Identify which cell holds the provided text, then report its [X, Y] central coordinate. 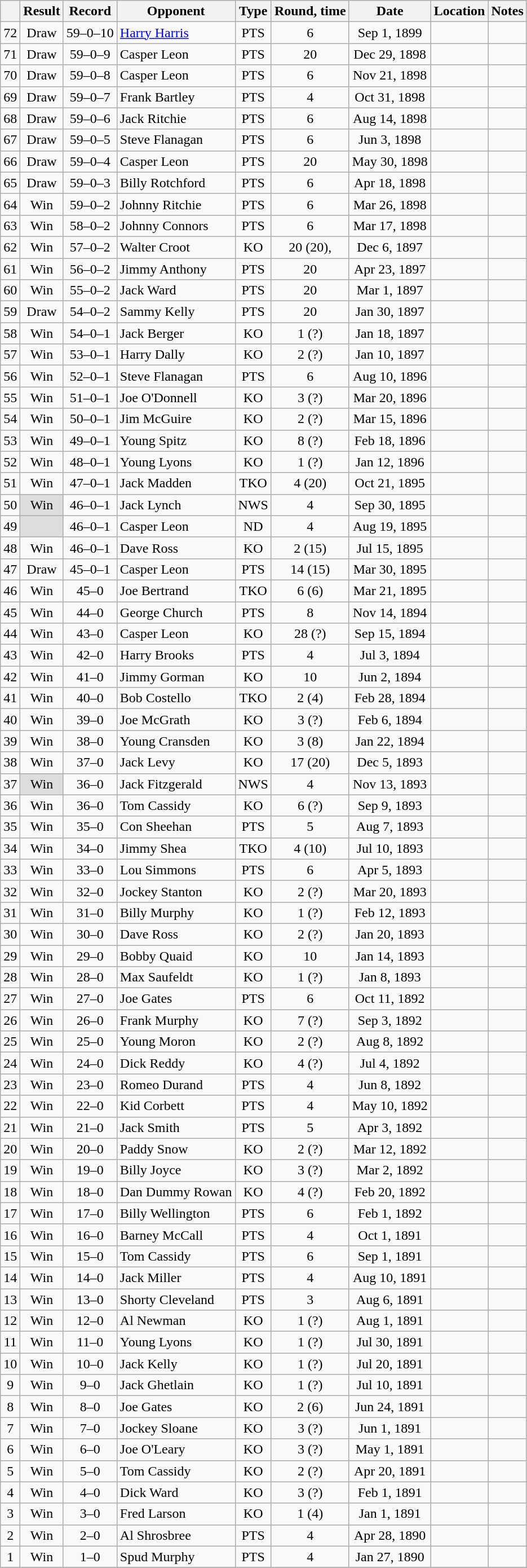
44–0 [90, 612]
7–0 [90, 1428]
Billy Rotchford [176, 183]
Jimmy Gorman [176, 677]
55 [10, 398]
4 (20) [310, 483]
34–0 [90, 848]
Dec 29, 1898 [390, 54]
Walter Croot [176, 247]
25 [10, 1042]
28–0 [90, 977]
Jul 10, 1891 [390, 1385]
53 [10, 441]
Joe O'Donnell [176, 398]
Frank Murphy [176, 1020]
45–0–1 [90, 569]
37 [10, 784]
15–0 [90, 1256]
1 [10, 1557]
Record [90, 11]
68 [10, 118]
Bob Costello [176, 698]
30–0 [90, 934]
4 (10) [310, 848]
3–0 [90, 1514]
Feb 1, 1892 [390, 1213]
49–0–1 [90, 441]
Kid Corbett [176, 1106]
Jan 10, 1897 [390, 355]
58–0–2 [90, 226]
Harry Harris [176, 33]
8 (?) [310, 441]
Feb 20, 1892 [390, 1192]
Result [42, 11]
Jimmy Shea [176, 848]
1 (4) [310, 1514]
Apr 18, 1898 [390, 183]
69 [10, 97]
Jul 30, 1891 [390, 1342]
Jun 24, 1891 [390, 1407]
58 [10, 333]
22 [10, 1106]
Jack Levy [176, 763]
64 [10, 204]
13 [10, 1299]
Oct 11, 1892 [390, 999]
18–0 [90, 1192]
56 [10, 376]
51–0–1 [90, 398]
Oct 31, 1898 [390, 97]
5–0 [90, 1471]
17 (20) [310, 763]
Jack Ritchie [176, 118]
59–0–9 [90, 54]
16 [10, 1235]
18 [10, 1192]
20 (20), [310, 247]
26 [10, 1020]
48–0–1 [90, 462]
54–0–2 [90, 312]
Mar 15, 1896 [390, 419]
Apr 20, 1891 [390, 1471]
71 [10, 54]
Young Cransden [176, 741]
24–0 [90, 1063]
59–0–10 [90, 33]
54 [10, 419]
41 [10, 698]
59–0–7 [90, 97]
Jan 27, 1890 [390, 1557]
2–0 [90, 1535]
16–0 [90, 1235]
Mar 12, 1892 [390, 1149]
Joe McGrath [176, 720]
Sep 15, 1894 [390, 634]
Jan 30, 1897 [390, 312]
51 [10, 483]
72 [10, 33]
34 [10, 848]
Sep 3, 1892 [390, 1020]
Aug 7, 1893 [390, 827]
65 [10, 183]
Spud Murphy [176, 1557]
4–0 [90, 1492]
53–0–1 [90, 355]
Mar 21, 1895 [390, 591]
Romeo Durand [176, 1085]
Jul 15, 1895 [390, 548]
24 [10, 1063]
Sep 9, 1893 [390, 805]
30 [10, 934]
14–0 [90, 1278]
Lou Simmons [176, 870]
Jun 1, 1891 [390, 1428]
Nov 21, 1898 [390, 76]
59–0–8 [90, 76]
2 [10, 1535]
46 [10, 591]
12–0 [90, 1321]
Jan 18, 1897 [390, 333]
62 [10, 247]
Johnny Ritchie [176, 204]
Mar 26, 1898 [390, 204]
Sammy Kelly [176, 312]
Jack Ward [176, 290]
7 (?) [310, 1020]
40 [10, 720]
Harry Brooks [176, 655]
Fred Larson [176, 1514]
Bobby Quaid [176, 956]
Joe Bertrand [176, 591]
11 [10, 1342]
Aug 6, 1891 [390, 1299]
Billy Joyce [176, 1170]
42 [10, 677]
31 [10, 913]
Jack Smith [176, 1127]
Jul 3, 1894 [390, 655]
28 (?) [310, 634]
Jan 8, 1893 [390, 977]
Jan 22, 1894 [390, 741]
67 [10, 140]
Billy Murphy [176, 913]
Dec 5, 1893 [390, 763]
Jack Madden [176, 483]
27 [10, 999]
52 [10, 462]
Feb 12, 1893 [390, 913]
48 [10, 548]
14 (15) [310, 569]
45 [10, 612]
Apr 3, 1892 [390, 1127]
41–0 [90, 677]
Mar 30, 1895 [390, 569]
29 [10, 956]
21 [10, 1127]
Aug 14, 1898 [390, 118]
6 (?) [310, 805]
59–0–2 [90, 204]
Apr 5, 1893 [390, 870]
59–0–3 [90, 183]
Jun 3, 1898 [390, 140]
Max Saufeldt [176, 977]
66 [10, 161]
55–0–2 [90, 290]
Aug 10, 1896 [390, 376]
Joe O'Leary [176, 1450]
23 [10, 1085]
20–0 [90, 1149]
Billy Wellington [176, 1213]
9 [10, 1385]
Sep 1, 1891 [390, 1256]
Jack Ghetlain [176, 1385]
Jul 4, 1892 [390, 1063]
Feb 28, 1894 [390, 698]
Jack Lynch [176, 505]
Nov 13, 1893 [390, 784]
32 [10, 891]
Sep 30, 1895 [390, 505]
2 (4) [310, 698]
Harry Dally [176, 355]
Nov 14, 1894 [390, 612]
50–0–1 [90, 419]
43 [10, 655]
Barney McCall [176, 1235]
George Church [176, 612]
Johnny Connors [176, 226]
37–0 [90, 763]
Al Shrosbree [176, 1535]
63 [10, 226]
Jockey Sloane [176, 1428]
57–0–2 [90, 247]
Date [390, 11]
59 [10, 312]
25–0 [90, 1042]
Jun 8, 1892 [390, 1085]
6 (6) [310, 591]
Jimmy Anthony [176, 269]
Jack Miller [176, 1278]
Apr 23, 1897 [390, 269]
3 (8) [310, 741]
Jack Kelly [176, 1364]
Oct 21, 1895 [390, 483]
22–0 [90, 1106]
29–0 [90, 956]
39–0 [90, 720]
6–0 [90, 1450]
47 [10, 569]
19–0 [90, 1170]
35–0 [90, 827]
9–0 [90, 1385]
10–0 [90, 1364]
Aug 8, 1892 [390, 1042]
19 [10, 1170]
59–0–4 [90, 161]
44 [10, 634]
7 [10, 1428]
Jul 20, 1891 [390, 1364]
39 [10, 741]
28 [10, 977]
Young Spitz [176, 441]
31–0 [90, 913]
14 [10, 1278]
49 [10, 526]
27–0 [90, 999]
Jack Fitzgerald [176, 784]
70 [10, 76]
Mar 2, 1892 [390, 1170]
Jockey Stanton [176, 891]
23–0 [90, 1085]
Jim McGuire [176, 419]
21–0 [90, 1127]
60 [10, 290]
Mar 1, 1897 [390, 290]
Feb 18, 1896 [390, 441]
Jan 14, 1893 [390, 956]
38–0 [90, 741]
11–0 [90, 1342]
Dick Reddy [176, 1063]
15 [10, 1256]
Oct 1, 1891 [390, 1235]
Con Sheehan [176, 827]
2 (15) [310, 548]
Jan 12, 1896 [390, 462]
Jan 1, 1891 [390, 1514]
Mar 20, 1896 [390, 398]
2 (6) [310, 1407]
Location [459, 11]
Dan Dummy Rowan [176, 1192]
May 30, 1898 [390, 161]
Shorty Cleveland [176, 1299]
Al Newman [176, 1321]
61 [10, 269]
52–0–1 [90, 376]
17–0 [90, 1213]
Aug 1, 1891 [390, 1321]
56–0–2 [90, 269]
1–0 [90, 1557]
59–0–5 [90, 140]
Paddy Snow [176, 1149]
50 [10, 505]
12 [10, 1321]
Type [253, 11]
47–0–1 [90, 483]
Jan 20, 1893 [390, 934]
40–0 [90, 698]
Jack Berger [176, 333]
May 1, 1891 [390, 1450]
Sep 1, 1899 [390, 33]
45–0 [90, 591]
Mar 20, 1893 [390, 891]
Round, time [310, 11]
42–0 [90, 655]
38 [10, 763]
33–0 [90, 870]
Opponent [176, 11]
Mar 17, 1898 [390, 226]
Young Moron [176, 1042]
Apr 28, 1890 [390, 1535]
Feb 1, 1891 [390, 1492]
Aug 10, 1891 [390, 1278]
32–0 [90, 891]
59–0–6 [90, 118]
ND [253, 526]
54–0–1 [90, 333]
Aug 19, 1895 [390, 526]
Feb 6, 1894 [390, 720]
43–0 [90, 634]
13–0 [90, 1299]
Frank Bartley [176, 97]
Jul 10, 1893 [390, 848]
57 [10, 355]
26–0 [90, 1020]
Notes [507, 11]
Jun 2, 1894 [390, 677]
33 [10, 870]
36 [10, 805]
8–0 [90, 1407]
35 [10, 827]
May 10, 1892 [390, 1106]
17 [10, 1213]
Dec 6, 1897 [390, 247]
Dick Ward [176, 1492]
